Scan for the cell matching the given text and deliver its [x, y] coordinate at center. 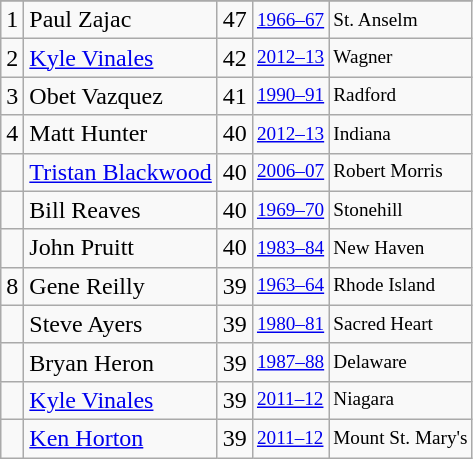
42 [234, 58]
Wagner [400, 58]
Matt Hunter [121, 134]
Tristan Blackwood [121, 172]
2 [12, 58]
Robert Morris [400, 172]
Bryan Heron [121, 362]
1969–70 [290, 210]
Bill Reaves [121, 210]
1987–88 [290, 362]
Delaware [400, 362]
2006–07 [290, 172]
Paul Zajac [121, 20]
1 [12, 20]
New Haven [400, 248]
1990–91 [290, 96]
John Pruitt [121, 248]
St. Anselm [400, 20]
1980–81 [290, 324]
Ken Horton [121, 438]
Gene Reilly [121, 286]
47 [234, 20]
Obet Vazquez [121, 96]
4 [12, 134]
Stonehill [400, 210]
Rhode Island [400, 286]
1963–64 [290, 286]
1983–84 [290, 248]
3 [12, 96]
8 [12, 286]
Niagara [400, 400]
Sacred Heart [400, 324]
41 [234, 96]
Mount St. Mary's [400, 438]
Steve Ayers [121, 324]
Indiana [400, 134]
1966–67 [290, 20]
Radford [400, 96]
